Pinpoint the cell where the given text exists, returning its [x, y] midpoint coordinate. 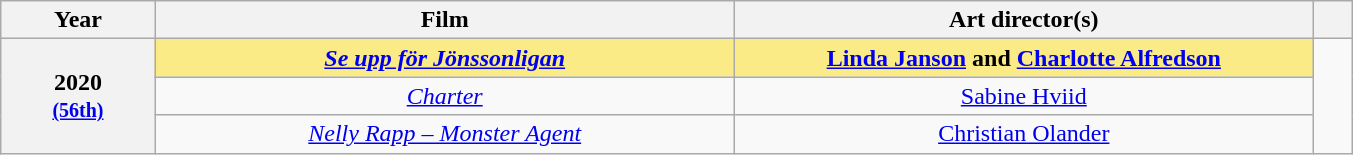
Linda Janson and Charlotte Alfredson [1024, 58]
Christian Olander [1024, 134]
Sabine Hviid [1024, 96]
Se upp för Jönssonligan [444, 58]
Year [78, 20]
Charter [444, 96]
Nelly Rapp – Monster Agent [444, 134]
2020(56th) [78, 96]
Film [444, 20]
Art director(s) [1024, 20]
